Output the (x, y) coordinate of the center of the cell containing the given text.  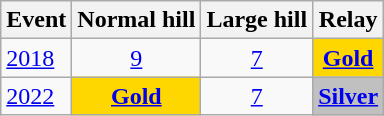
Large hill (257, 20)
9 (136, 58)
2022 (36, 96)
Normal hill (136, 20)
2018 (36, 58)
Silver (348, 96)
Event (36, 20)
Relay (348, 20)
